Find where the given text appears and provide that cell's center as [x, y] coordinate. 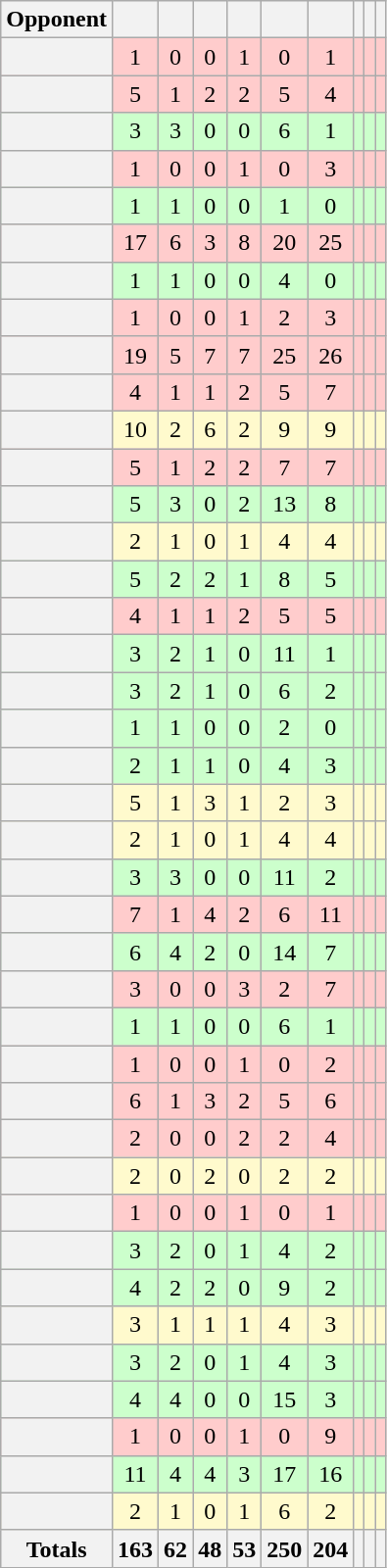
26 [331, 355]
15 [284, 1399]
16 [331, 1474]
Opponent [57, 20]
53 [245, 1548]
Totals [57, 1548]
204 [331, 1548]
48 [210, 1548]
163 [135, 1548]
19 [135, 355]
62 [176, 1548]
10 [135, 429]
14 [284, 952]
13 [284, 505]
250 [284, 1548]
20 [284, 243]
